Provide the (X, Y) coordinate of the cell's center where the given text is located.  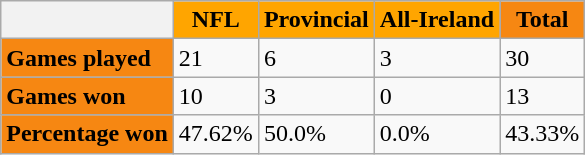
43.33% (542, 134)
0 (436, 96)
Games won (88, 96)
10 (216, 96)
47.62% (216, 134)
All-Ireland (436, 20)
Total (542, 20)
6 (316, 58)
50.0% (316, 134)
0.0% (436, 134)
Percentage won (88, 134)
13 (542, 96)
Provincial (316, 20)
21 (216, 58)
30 (542, 58)
NFL (216, 20)
Games played (88, 58)
